Pinpoint the cell where the given text exists, returning its [x, y] midpoint coordinate. 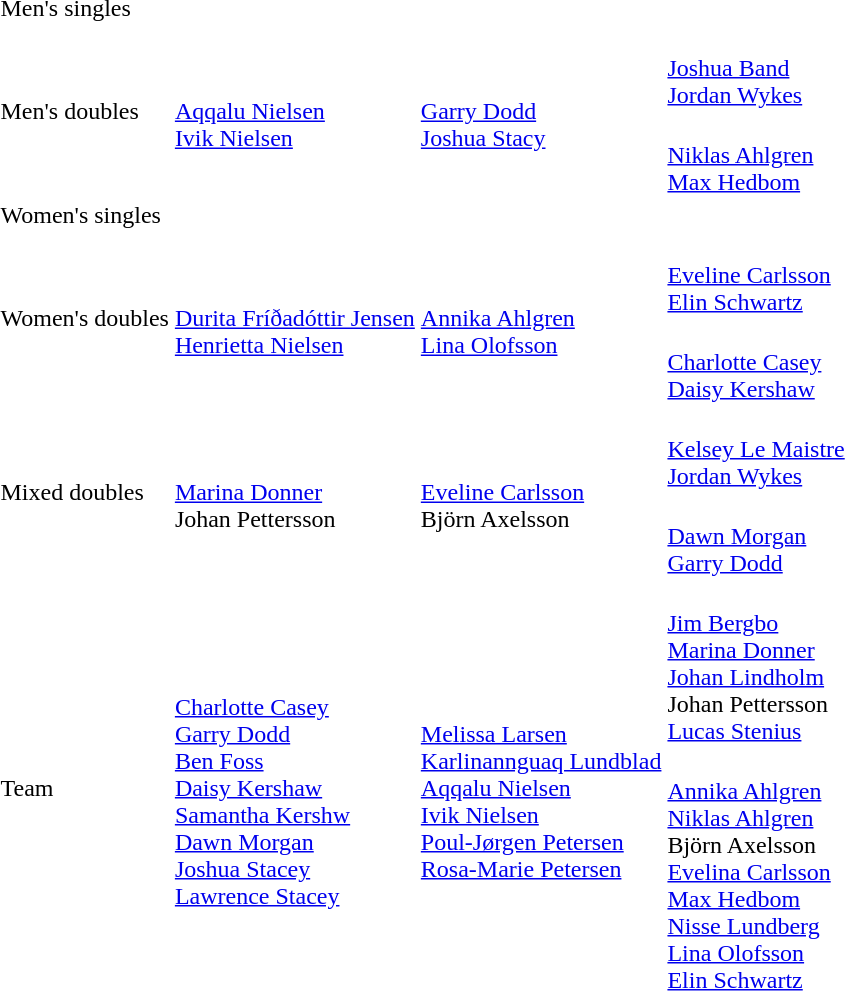
Annika AhlgrenLina Olofsson [541, 318]
Garry DoddJoshua Stacy [541, 112]
Marina DonnerJohan Pettersson [294, 492]
Durita Fríðadóttir JensenHenrietta Nielsen [294, 318]
Aqqalu NielsenIvik Nielsen [294, 112]
Eveline CarlssonBjörn Axelsson [541, 492]
